Provide the [x, y] coordinate of the cell's center where the given text is located.  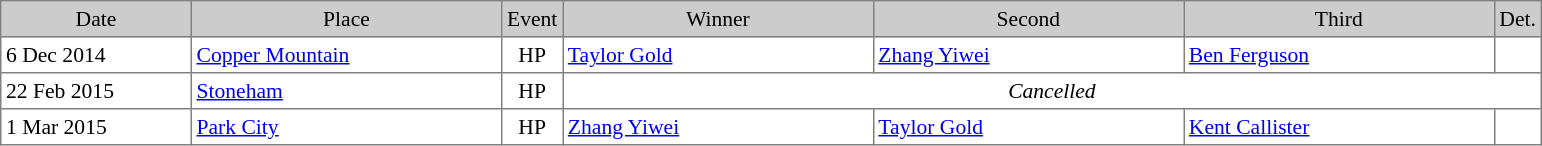
Third [1339, 19]
1 Mar 2015 [96, 127]
Winner [718, 19]
Kent Callister [1339, 127]
Ben Ferguson [1339, 55]
Stoneham [346, 91]
Event [532, 19]
Cancelled [1052, 91]
Date [96, 19]
Second [1028, 19]
Park City [346, 127]
6 Dec 2014 [96, 55]
22 Feb 2015 [96, 91]
Place [346, 19]
Copper Mountain [346, 55]
Det. [1518, 19]
